Return the [X, Y] coordinate for the center point of the cell that contains the specified text.  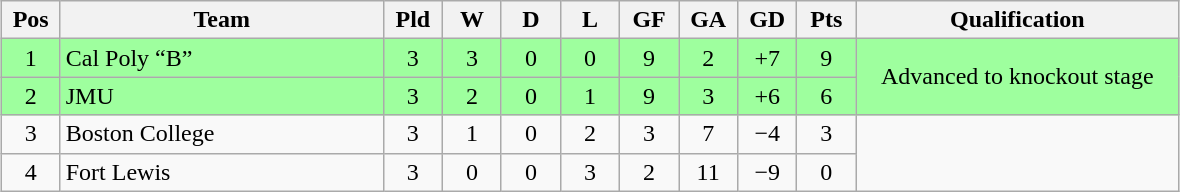
4 [30, 172]
Pld [412, 20]
GF [650, 20]
L [590, 20]
Cal Poly “B” [222, 58]
Pts [826, 20]
Qualification [1018, 20]
−9 [768, 172]
Team [222, 20]
JMU [222, 96]
−4 [768, 134]
7 [708, 134]
Fort Lewis [222, 172]
Pos [30, 20]
6 [826, 96]
+6 [768, 96]
+7 [768, 58]
Advanced to knockout stage [1018, 77]
Boston College [222, 134]
11 [708, 172]
W [472, 20]
GA [708, 20]
GD [768, 20]
D [530, 20]
